Determine the [x, y] coordinate at the center of the cell enclosing the given text.  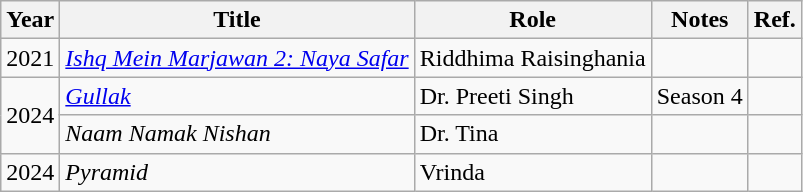
Title [237, 20]
Role [532, 20]
Gullak [237, 96]
Pyramid [237, 172]
Ref. [774, 20]
Notes [700, 20]
Naam Namak Nishan [237, 134]
Vrinda [532, 172]
Riddhima Raisinghania [532, 58]
2021 [30, 58]
Season 4 [700, 96]
Dr. Tina [532, 134]
Year [30, 20]
Ishq Mein Marjawan 2: Naya Safar [237, 58]
Dr. Preeti Singh [532, 96]
